Determine the [X, Y] coordinate at the center of the cell enclosing the given text.  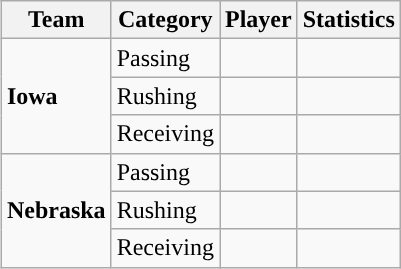
Category [165, 20]
Player [259, 20]
Team [56, 20]
Statistics [348, 20]
Nebraska [56, 210]
Iowa [56, 96]
